Output the [x, y] coordinate of the center of the cell containing the given text.  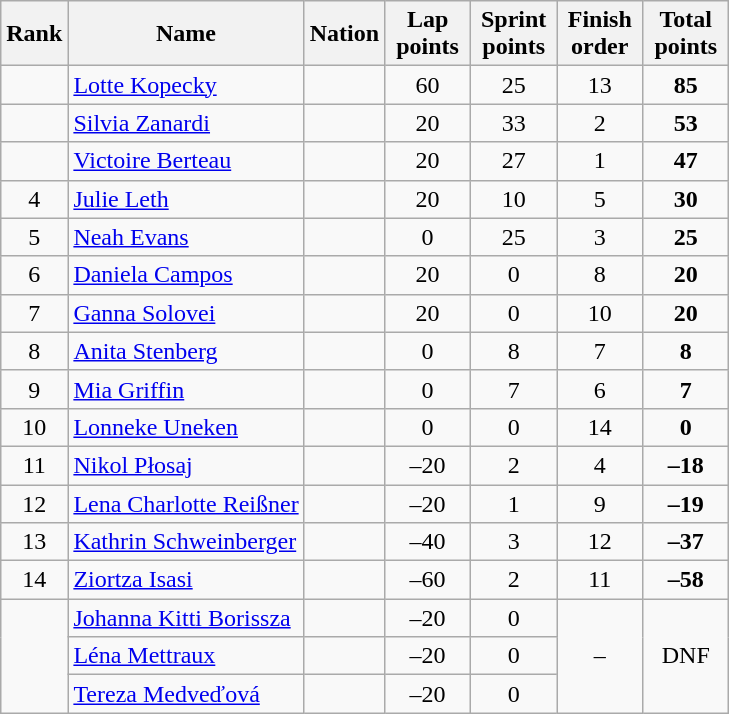
33 [514, 123]
53 [686, 123]
Lap points [428, 34]
Léna Mettraux [186, 656]
Mia Griffin [186, 389]
47 [686, 161]
30 [686, 199]
Victoire Berteau [186, 161]
Finish order [600, 34]
–19 [686, 503]
Kathrin Schweinberger [186, 542]
27 [514, 161]
–58 [686, 580]
–37 [686, 542]
Silvia Zanardi [186, 123]
Johanna Kitti Borissza [186, 618]
Anita Stenberg [186, 351]
Tereza Medveďová [186, 694]
Lonneke Uneken [186, 427]
DNF [686, 656]
–60 [428, 580]
Julie Leth [186, 199]
Lena Charlotte Reißner [186, 503]
Lotte Kopecky [186, 85]
Nation [344, 34]
Sprint points [514, 34]
Daniela Campos [186, 275]
Name [186, 34]
Neah Evans [186, 237]
– [600, 656]
60 [428, 85]
–18 [686, 465]
Ganna Solovei [186, 313]
Nikol Płosaj [186, 465]
85 [686, 85]
–40 [428, 542]
Total points [686, 34]
Ziortza Isasi [186, 580]
Rank [34, 34]
